For the text-containing cell, return its midpoint in (X, Y) coordinate format. 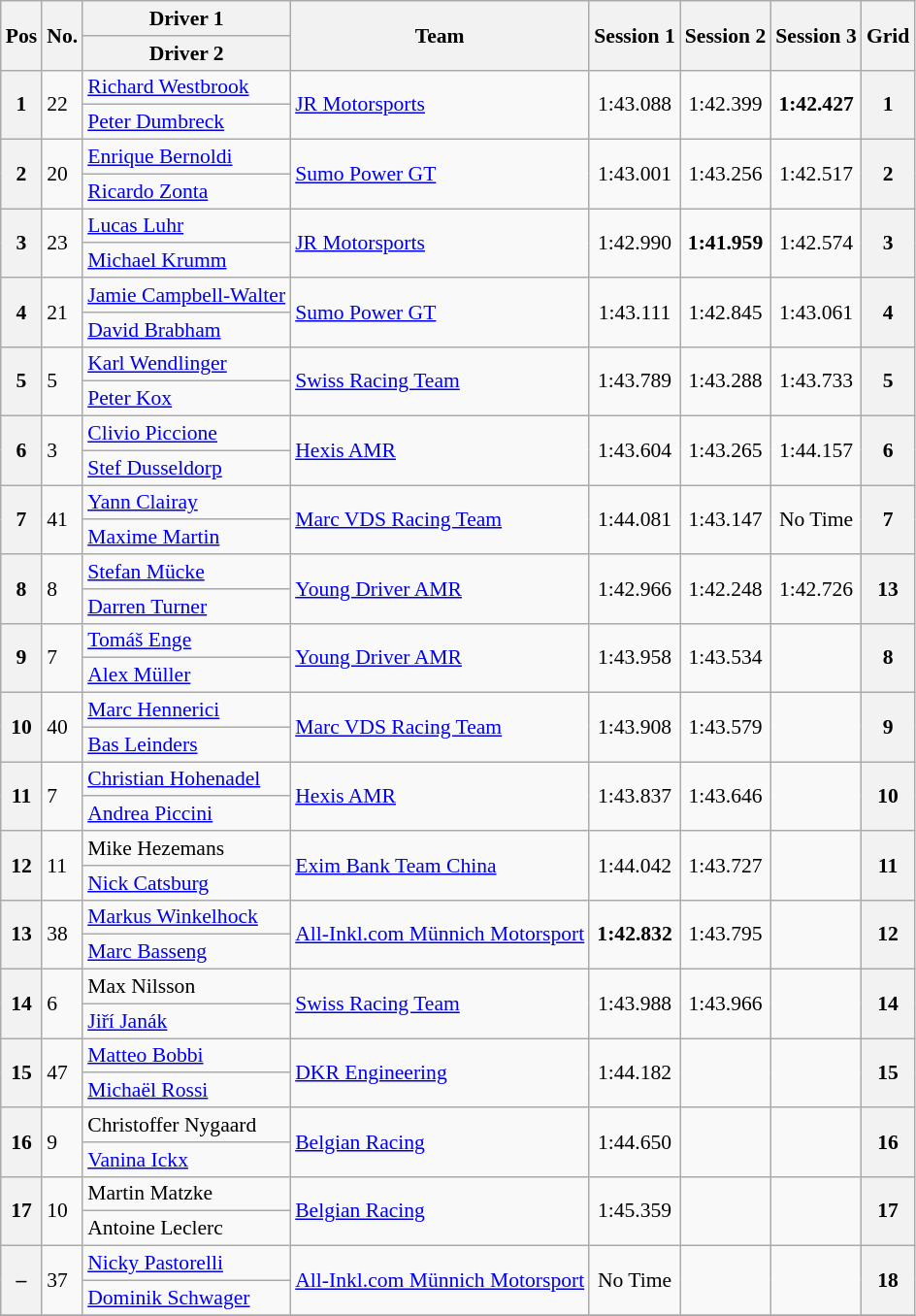
Nicky Pastorelli (186, 1264)
Session 1 (635, 35)
1:45.359 (635, 1211)
1:43.908 (635, 728)
Dominik Schwager (186, 1298)
Alex Müller (186, 675)
1:44.182 (635, 1073)
1:43.147 (726, 520)
Karl Wendlinger (186, 364)
1:43.088 (635, 105)
Grid (889, 35)
1:43.061 (816, 313)
Session 2 (726, 35)
18 (889, 1281)
1:42.517 (816, 175)
Michaël Rossi (186, 1091)
Mike Hezemans (186, 848)
Session 3 (816, 35)
Yann Clairay (186, 503)
1:42.248 (726, 588)
David Brabham (186, 330)
1:42.574 (816, 243)
Christian Hohenadel (186, 779)
Nick Catsburg (186, 883)
Jamie Campbell-Walter (186, 295)
Pos (21, 35)
Peter Dumbreck (186, 122)
Team (440, 35)
Marc Basseng (186, 952)
37 (62, 1281)
Max Nilsson (186, 987)
Andrea Piccini (186, 814)
1:43.265 (726, 450)
1:43.001 (635, 175)
1:42.427 (816, 105)
Marc Hennerici (186, 710)
1:42.966 (635, 588)
Christoffer Nygaard (186, 1125)
1:43.789 (635, 380)
Markus Winkelhock (186, 917)
1:43.534 (726, 658)
1:43.958 (635, 658)
22 (62, 105)
41 (62, 520)
Stef Dusseldorp (186, 468)
Driver 2 (186, 53)
23 (62, 243)
1:41.959 (726, 243)
1:43.111 (635, 313)
Richard Westbrook (186, 87)
1:44.042 (635, 866)
1:43.256 (726, 175)
Lucas Luhr (186, 226)
1:43.966 (726, 1003)
1:44.081 (635, 520)
Matteo Bobbi (186, 1056)
47 (62, 1073)
1:43.579 (726, 728)
1:43.795 (726, 934)
Michael Krumm (186, 261)
Exim Bank Team China (440, 866)
1:42.990 (635, 243)
Driver 1 (186, 18)
20 (62, 175)
1:43.988 (635, 1003)
Maxime Martin (186, 538)
Peter Kox (186, 399)
1:43.837 (635, 796)
1:43.727 (726, 866)
Darren Turner (186, 607)
Stefan Mücke (186, 572)
Ricardo Zonta (186, 191)
1:43.288 (726, 380)
DKR Engineering (440, 1073)
1:43.733 (816, 380)
Martin Matzke (186, 1194)
1:44.650 (635, 1141)
Antoine Leclerc (186, 1229)
1:43.646 (726, 796)
21 (62, 313)
1:42.399 (726, 105)
1:43.604 (635, 450)
Clivio Piccione (186, 434)
1:42.845 (726, 313)
1:44.157 (816, 450)
Jiří Janák (186, 1021)
Vanina Ickx (186, 1160)
1:42.832 (635, 934)
Enrique Bernoldi (186, 157)
38 (62, 934)
40 (62, 728)
– (21, 1281)
No. (62, 35)
Tomáš Enge (186, 641)
1:42.726 (816, 588)
Bas Leinders (186, 744)
